Pinpoint the cell where the given text exists, returning its [X, Y] midpoint coordinate. 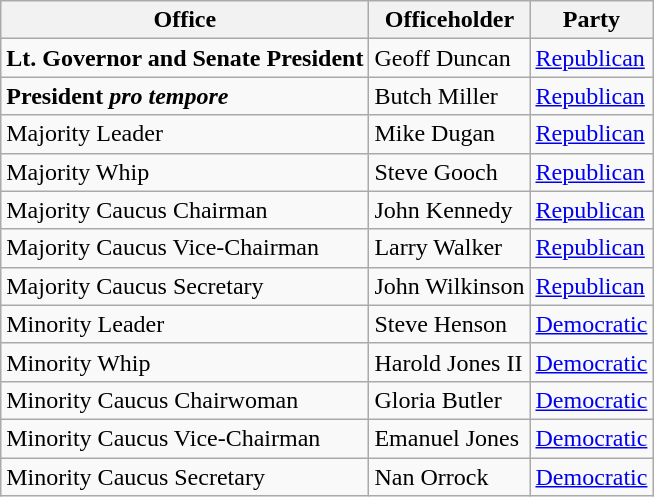
President pro tempore [185, 96]
Minority Caucus Vice-Chairman [185, 438]
Butch Miller [450, 96]
Majority Caucus Vice-Chairman [185, 248]
Party [592, 20]
Majority Leader [185, 134]
Steve Henson [450, 324]
Geoff Duncan [450, 58]
Steve Gooch [450, 172]
Majority Whip [185, 172]
John Kennedy [450, 210]
Mike Dugan [450, 134]
Officeholder [450, 20]
Minority Whip [185, 362]
Majority Caucus Secretary [185, 286]
Majority Caucus Chairman [185, 210]
Nan Orrock [450, 477]
Harold Jones II [450, 362]
Office [185, 20]
Larry Walker [450, 248]
Gloria Butler [450, 400]
Emanuel Jones [450, 438]
Minority Leader [185, 324]
Minority Caucus Secretary [185, 477]
John Wilkinson [450, 286]
Lt. Governor and Senate President [185, 58]
Minority Caucus Chairwoman [185, 400]
